Find where the given text appears and provide that cell's center as [X, Y] coordinate. 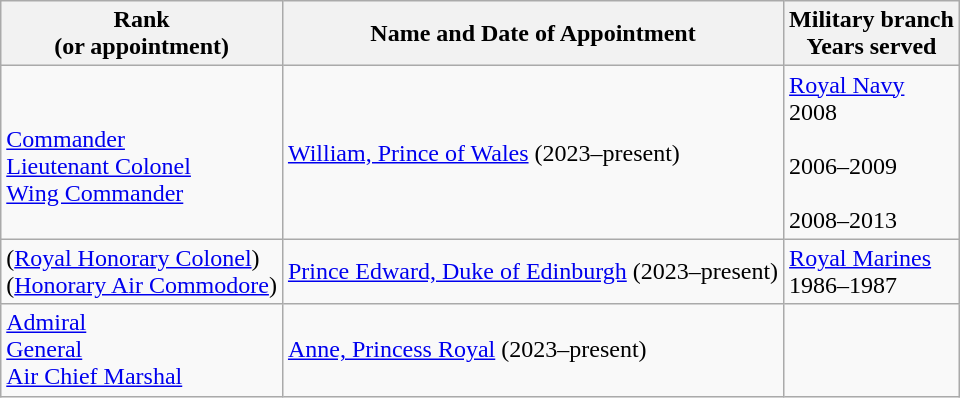
Anne, Princess Royal (2023–present) [532, 350]
Royal Navy20082006–20092008–2013 [872, 152]
AdmiralGeneralAir Chief Marshal [142, 350]
(Royal Honorary Colonel)(Honorary Air Commodore) [142, 272]
CommanderLieutenant ColonelWing Commander [142, 152]
Name and Date of Appointment [532, 34]
Royal Marines1986–1987 [872, 272]
Prince Edward, Duke of Edinburgh (2023–present) [532, 272]
William, Prince of Wales (2023–present) [532, 152]
Military branchYears served [872, 34]
Rank(or appointment) [142, 34]
